Search for the cell housing the specified text and yield its (X, Y) center coordinate. 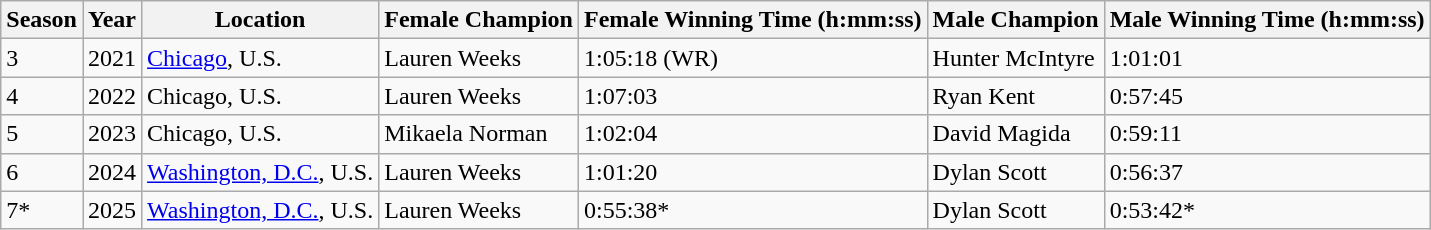
1:01:01 (1267, 58)
Season (42, 20)
4 (42, 96)
2025 (112, 210)
2024 (112, 172)
0:53:42* (1267, 210)
1:05:18 (WR) (752, 58)
5 (42, 134)
1:01:20 (752, 172)
Mikaela Norman (479, 134)
Female Champion (479, 20)
Male Champion (1016, 20)
3 (42, 58)
Male Winning Time (h:mm:ss) (1267, 20)
1:07:03 (752, 96)
Hunter McIntyre (1016, 58)
0:55:38* (752, 210)
Year (112, 20)
0:56:37 (1267, 172)
David Magida (1016, 134)
0:57:45 (1267, 96)
Ryan Kent (1016, 96)
1:02:04 (752, 134)
0:59:11 (1267, 134)
7* (42, 210)
2021 (112, 58)
2022 (112, 96)
2023 (112, 134)
Location (260, 20)
Female Winning Time (h:mm:ss) (752, 20)
6 (42, 172)
